Find where the given text appears and provide that cell's center as [x, y] coordinate. 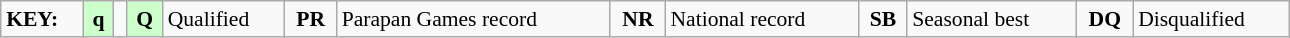
q [98, 19]
Parapan Games record [474, 19]
National record [762, 19]
PR [311, 19]
NR [638, 19]
Q [145, 19]
SB [884, 19]
DQ [1104, 19]
Qualified [224, 19]
Disqualified [1211, 19]
KEY: [42, 19]
Seasonal best [992, 19]
